Detect which cell encompasses the target text, then output its [X, Y] center coordinate. 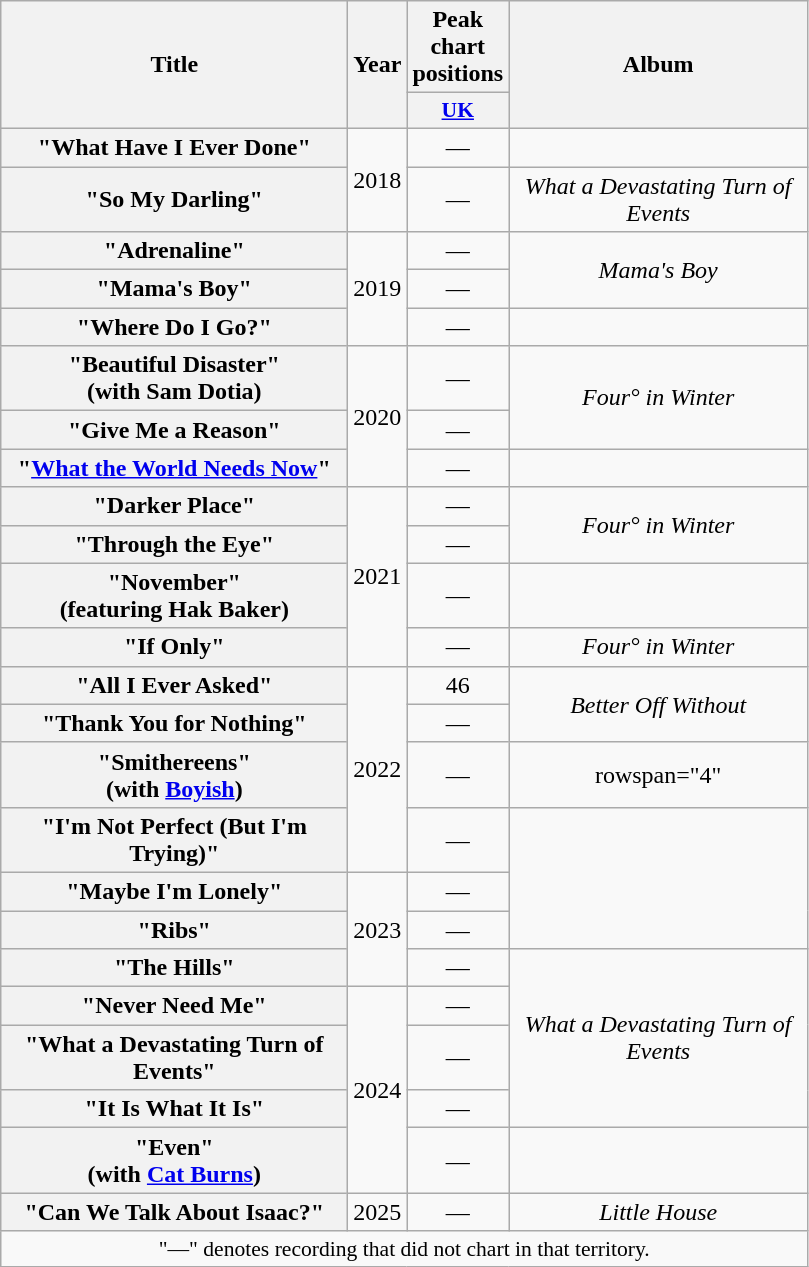
"Give Me a Reason" [174, 430]
"The Hills" [174, 968]
Album [658, 65]
"What Have I Ever Done" [174, 147]
"Beautiful Disaster"(with Sam Dotia) [174, 378]
"It Is What It Is" [174, 1109]
"I'm Not Perfect (But I'm Trying)" [174, 840]
"Never Need Me" [174, 1006]
"Through the Eye" [174, 544]
UK [458, 111]
"All I Ever Asked" [174, 685]
"Darker Place" [174, 506]
Peak chart positions [458, 47]
"What a Devastating Turn of Events" [174, 1058]
2018 [378, 180]
Little House [658, 1212]
rowspan="4" [658, 774]
2022 [378, 769]
"What the World Needs Now" [174, 468]
"Smithereens"(with Boyish) [174, 774]
"—" denotes recording that did not chart in that territory. [404, 1249]
Year [378, 65]
"So My Darling" [174, 198]
"Ribs" [174, 929]
2020 [378, 416]
"Adrenaline" [174, 251]
"Mama's Boy" [174, 289]
"Can We Talk About Isaac?" [174, 1212]
"Where Do I Go?" [174, 327]
"Even"(with Cat Burns) [174, 1160]
2024 [378, 1090]
Better Off Without [658, 704]
"Thank You for Nothing" [174, 723]
2025 [378, 1212]
Mama's Boy [658, 270]
2021 [378, 576]
46 [458, 685]
2023 [378, 929]
2019 [378, 289]
"If Only" [174, 647]
Title [174, 65]
"November"(featuring Hak Baker) [174, 596]
"Maybe I'm Lonely" [174, 891]
